Pinpoint the cell where the given text exists, returning its [x, y] midpoint coordinate. 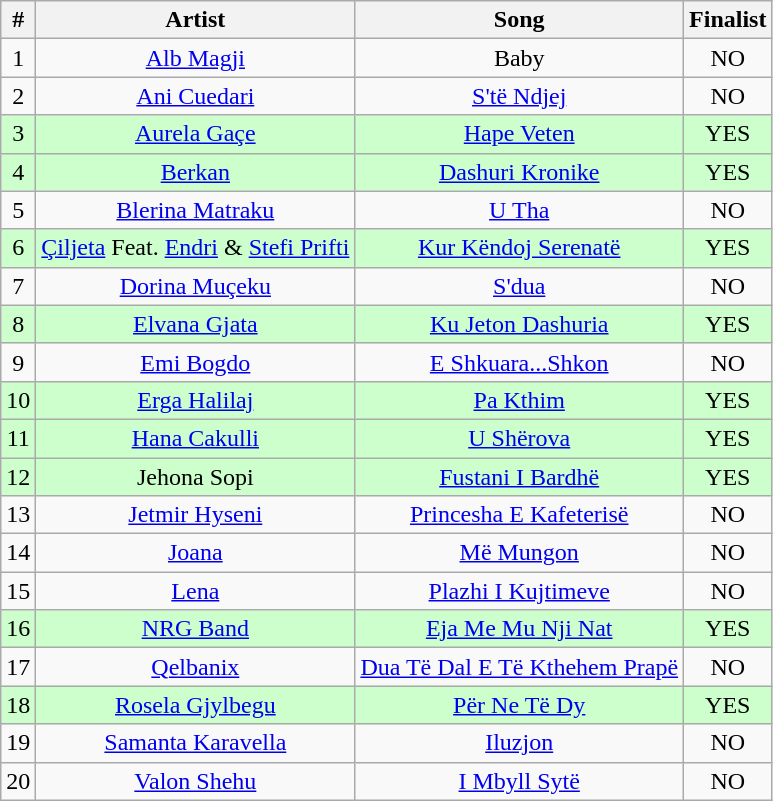
12 [18, 477]
Dua Të Dal E Të Kthehem Prapë [520, 667]
10 [18, 400]
5 [18, 210]
14 [18, 553]
# [18, 20]
Berkan [196, 172]
Ku Jeton Dashuria [520, 324]
Hana Cakulli [196, 438]
4 [18, 172]
Pa Kthim [520, 400]
Më Mungon [520, 553]
Iluzjon [520, 743]
Valon Shehu [196, 781]
Lena [196, 591]
Çiljeta Feat. Endri & Stefi Prifti [196, 248]
9 [18, 362]
Hape Veten [520, 134]
Joana [196, 553]
Elvana Gjata [196, 324]
S'të Ndjej [520, 96]
Fustani I Bardhë [520, 477]
I Mbyll Sytë [520, 781]
Erga Halilaj [196, 400]
Kur Këndoj Serenatë [520, 248]
Samanta Karavella [196, 743]
Blerina Matraku [196, 210]
Për Ne Të Dy [520, 705]
3 [18, 134]
1 [18, 58]
11 [18, 438]
Princesha E Kafeterisë [520, 515]
Emi Bogdo [196, 362]
Dorina Muçeku [196, 286]
Ani Cuedari [196, 96]
7 [18, 286]
20 [18, 781]
8 [18, 324]
Alb Magji [196, 58]
19 [18, 743]
16 [18, 629]
Plazhi I Kujtimeve [520, 591]
Baby [520, 58]
6 [18, 248]
U Tha [520, 210]
S'dua [520, 286]
Jetmir Hyseni [196, 515]
Song [520, 20]
U Shërova [520, 438]
18 [18, 705]
13 [18, 515]
Jehona Sopi [196, 477]
17 [18, 667]
Eja Me Mu Nji Nat [520, 629]
NRG Band [196, 629]
Artist [196, 20]
Rosela Gjylbegu [196, 705]
Aurela Gaçe [196, 134]
Finalist [728, 20]
Qelbanix [196, 667]
2 [18, 96]
15 [18, 591]
E Shkuara...Shkon [520, 362]
Dashuri Kronike [520, 172]
